Detect which cell encompasses the target text, then output its [x, y] center coordinate. 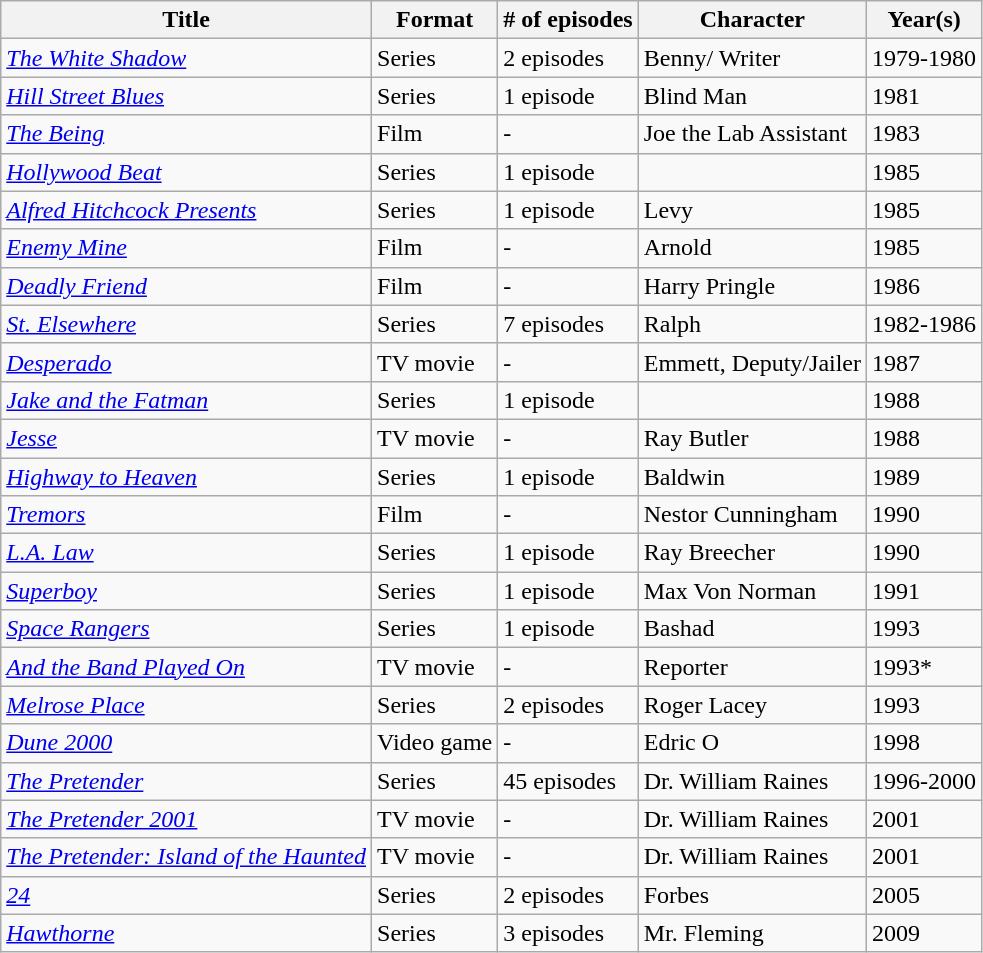
Nestor Cunningham [752, 515]
1987 [924, 362]
Edric O [752, 743]
Emmett, Deputy/Jailer [752, 362]
45 episodes [568, 781]
Baldwin [752, 477]
Ray Breecher [752, 553]
Hawthorne [186, 933]
2009 [924, 933]
St. Elsewhere [186, 324]
And the Band Played On [186, 667]
Arnold [752, 248]
Desperado [186, 362]
Hill Street Blues [186, 96]
1998 [924, 743]
Space Rangers [186, 629]
Superboy [186, 591]
1981 [924, 96]
Year(s) [924, 20]
Hollywood Beat [186, 172]
Jesse [186, 438]
Mr. Fleming [752, 933]
Blind Man [752, 96]
Max Von Norman [752, 591]
The Being [186, 134]
Deadly Friend [186, 286]
1982-1986 [924, 324]
Character [752, 20]
Video game [435, 743]
Highway to Heaven [186, 477]
Ralph [752, 324]
Dune 2000 [186, 743]
Format [435, 20]
1991 [924, 591]
Alfred Hitchcock Presents [186, 210]
Joe the Lab Assistant [752, 134]
3 episodes [568, 933]
Levy [752, 210]
Roger Lacey [752, 705]
Enemy Mine [186, 248]
L.A. Law [186, 553]
The White Shadow [186, 58]
1979-1980 [924, 58]
Ray Butler [752, 438]
1993* [924, 667]
Reporter [752, 667]
1989 [924, 477]
1983 [924, 134]
The Pretender [186, 781]
Melrose Place [186, 705]
Harry Pringle [752, 286]
The Pretender 2001 [186, 819]
Bashad [752, 629]
2005 [924, 895]
24 [186, 895]
Jake and the Fatman [186, 400]
1986 [924, 286]
Title [186, 20]
Benny/ Writer [752, 58]
Forbes [752, 895]
1996-2000 [924, 781]
The Pretender: Island of the Haunted [186, 857]
7 episodes [568, 324]
# of episodes [568, 20]
Tremors [186, 515]
